Return the [x, y] coordinate for the center point of the cell that contains the specified text.  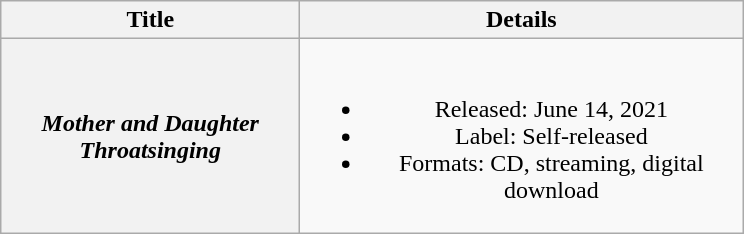
Released: June 14, 2021Label: Self-releasedFormats: CD, streaming, digital download [522, 136]
Title [150, 20]
Details [522, 20]
Mother and Daughter Throatsinging [150, 136]
